Return the (X, Y) coordinate for the center point of the cell that contains the specified text.  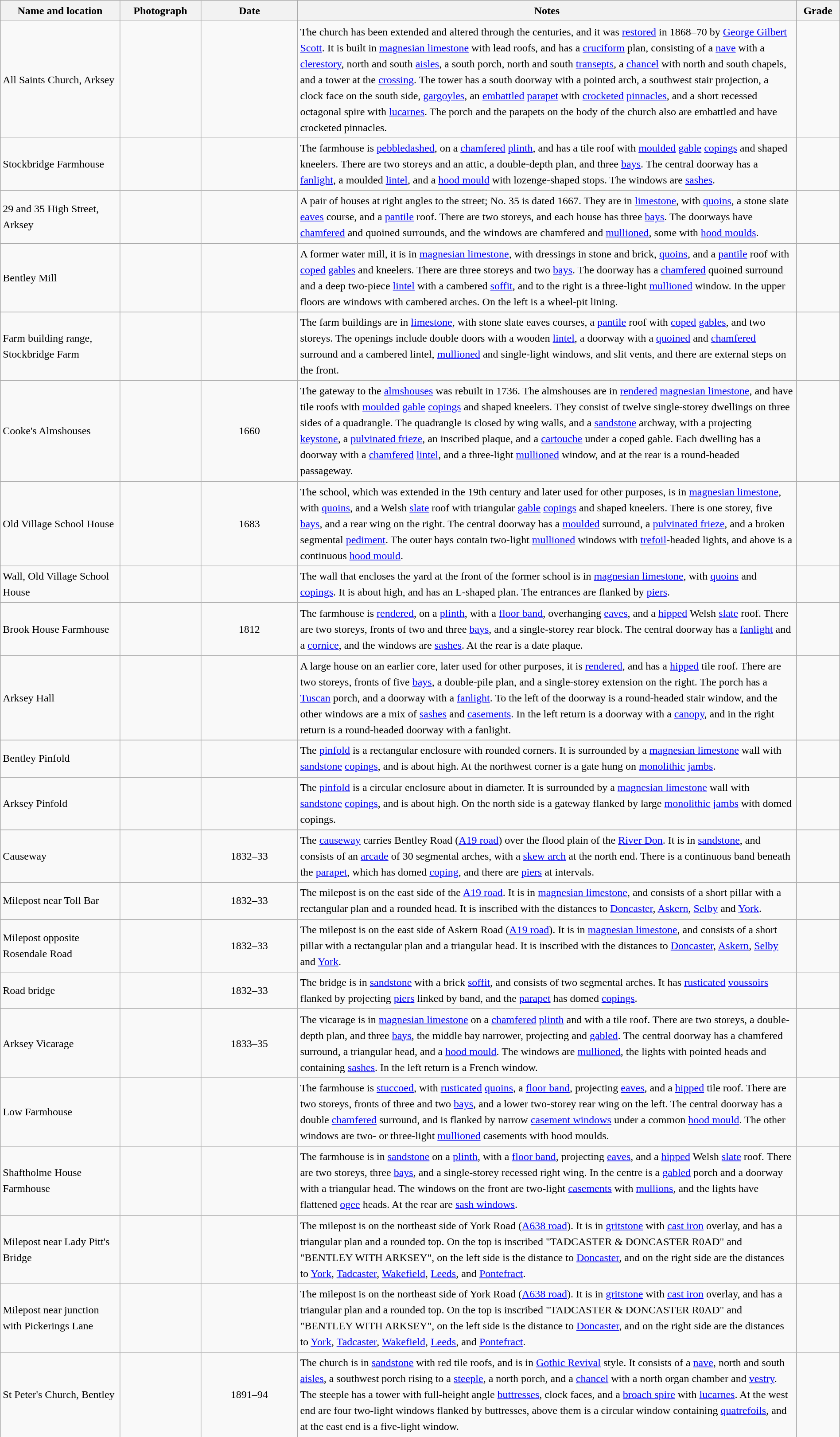
1660 (249, 431)
Shaftholme House Farmhouse (60, 1180)
Cooke's Almshouses (60, 431)
Wall, Old Village School House (60, 584)
Bentley Mill (60, 277)
Name and location (60, 11)
1833–35 (249, 1043)
Farm building range,Stockbridge Farm (60, 347)
Grade (818, 11)
Old Village School House (60, 524)
Brook House Farmhouse (60, 629)
Low Farmhouse (60, 1112)
Milepost near Toll Bar (60, 901)
Road bridge (60, 991)
All Saints Church, Arksey (60, 80)
Stockbridge Farmhouse (60, 164)
1812 (249, 629)
Bentley Pinfold (60, 759)
Date (249, 11)
Milepost opposite Rosendale Road (60, 946)
29 and 35 High Street, Arksey (60, 217)
Causeway (60, 856)
Photograph (160, 11)
1891–94 (249, 1395)
Arksey Pinfold (60, 804)
Arksey Vicarage (60, 1043)
1683 (249, 524)
Arksey Hall (60, 697)
Milepost near junction with Pickerings Lane (60, 1318)
Milepost near Lady Pitt's Bridge (60, 1250)
St Peter's Church, Bentley (60, 1395)
Notes (547, 11)
